Extract the [X, Y] coordinate from the center of the cell holding the provided text.  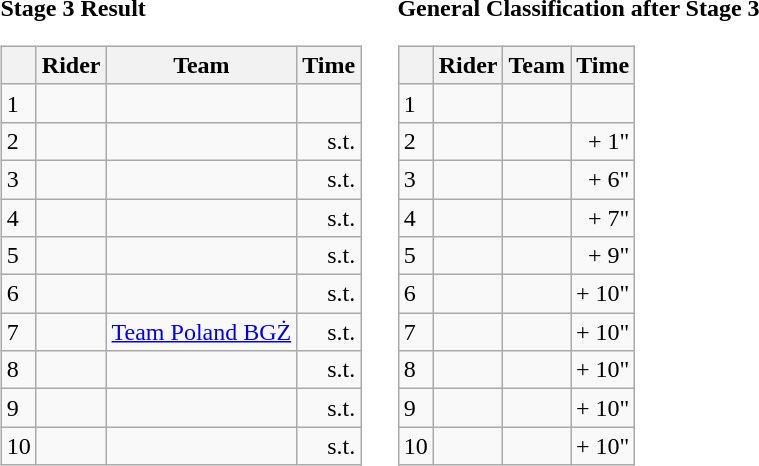
+ 9" [602, 256]
Team Poland BGŻ [202, 332]
+ 1" [602, 141]
+ 7" [602, 217]
+ 6" [602, 179]
